Extract the [X, Y] coordinate from the center of the cell holding the provided text.  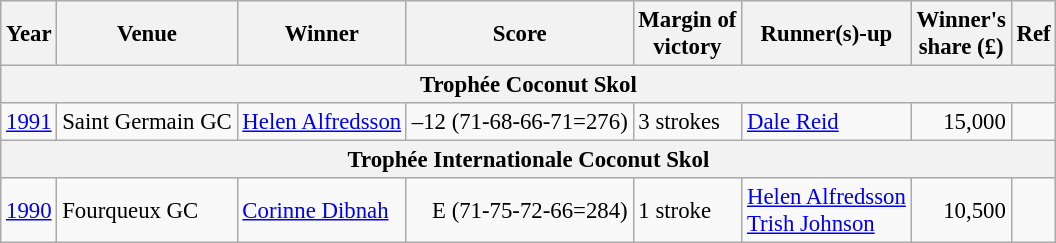
15,000 [961, 122]
Score [520, 34]
Helen Alfredsson [322, 122]
Runner(s)-up [826, 34]
Winner'sshare (£) [961, 34]
Fourqueux GC [147, 210]
1991 [29, 122]
1 stroke [688, 210]
3 strokes [688, 122]
Ref [1034, 34]
1990 [29, 210]
E (71-75-72-66=284) [520, 210]
Trophée Coconut Skol [528, 85]
Margin ofvictory [688, 34]
Helen Alfredsson Trish Johnson [826, 210]
Dale Reid [826, 122]
Winner [322, 34]
Corinne Dibnah [322, 210]
10,500 [961, 210]
Trophée Internationale Coconut Skol [528, 160]
Saint Germain GC [147, 122]
–12 (71-68-66-71=276) [520, 122]
Venue [147, 34]
Year [29, 34]
